Detect which cell encompasses the target text, then output its [X, Y] center coordinate. 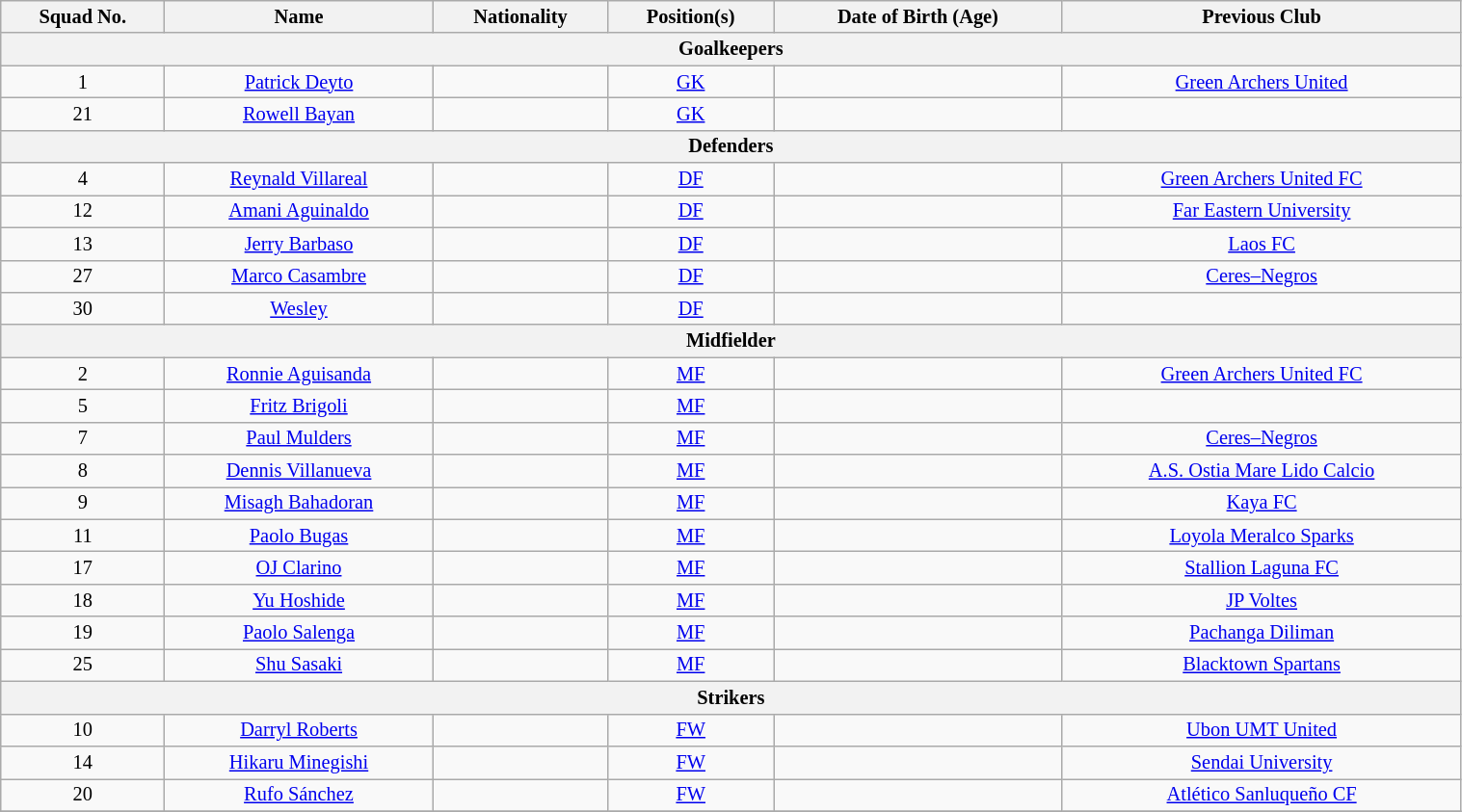
Name [299, 16]
Jerry Barbaso [299, 244]
27 [83, 276]
Far Eastern University [1262, 211]
Date of Birth (Age) [918, 16]
8 [83, 471]
Blacktown Spartans [1262, 665]
Midfielder [731, 341]
Ronnie Aguisanda [299, 374]
Wesley [299, 308]
Marco Casambre [299, 276]
Dennis Villanueva [299, 471]
Laos FC [1262, 244]
OJ Clarino [299, 567]
Reynald Villareal [299, 179]
Yu Hoshide [299, 600]
Pachanga Diliman [1262, 633]
Sendai University [1262, 762]
21 [83, 114]
Squad No. [83, 16]
17 [83, 567]
Ubon UMT United [1262, 730]
Amani Aguinaldo [299, 211]
Fritz Brigoli [299, 406]
Goalkeepers [731, 49]
12 [83, 211]
4 [83, 179]
Rufo Sánchez [299, 795]
Nationality [520, 16]
Stallion Laguna FC [1262, 567]
Paolo Salenga [299, 633]
25 [83, 665]
A.S. Ostia Mare Lido Calcio [1262, 471]
7 [83, 438]
Previous Club [1262, 16]
30 [83, 308]
Green Archers United [1262, 82]
Darryl Roberts [299, 730]
5 [83, 406]
13 [83, 244]
Position(s) [691, 16]
Strikers [731, 697]
1 [83, 82]
Paul Mulders [299, 438]
19 [83, 633]
14 [83, 762]
2 [83, 374]
11 [83, 536]
Loyola Meralco Sparks [1262, 536]
10 [83, 730]
18 [83, 600]
Patrick Deyto [299, 82]
9 [83, 503]
Misagh Bahadoran [299, 503]
Hikaru Minegishi [299, 762]
Rowell Bayan [299, 114]
Kaya FC [1262, 503]
Paolo Bugas [299, 536]
JP Voltes [1262, 600]
20 [83, 795]
Atlético Sanluqueño CF [1262, 795]
Shu Sasaki [299, 665]
Defenders [731, 146]
